Output the [x, y] coordinate of the center of the cell containing the given text.  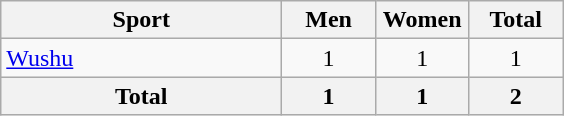
Men [329, 20]
2 [516, 96]
Sport [142, 20]
Women [422, 20]
Wushu [142, 58]
